From the cell containing the given text, extract its center point as [x, y] coordinate. 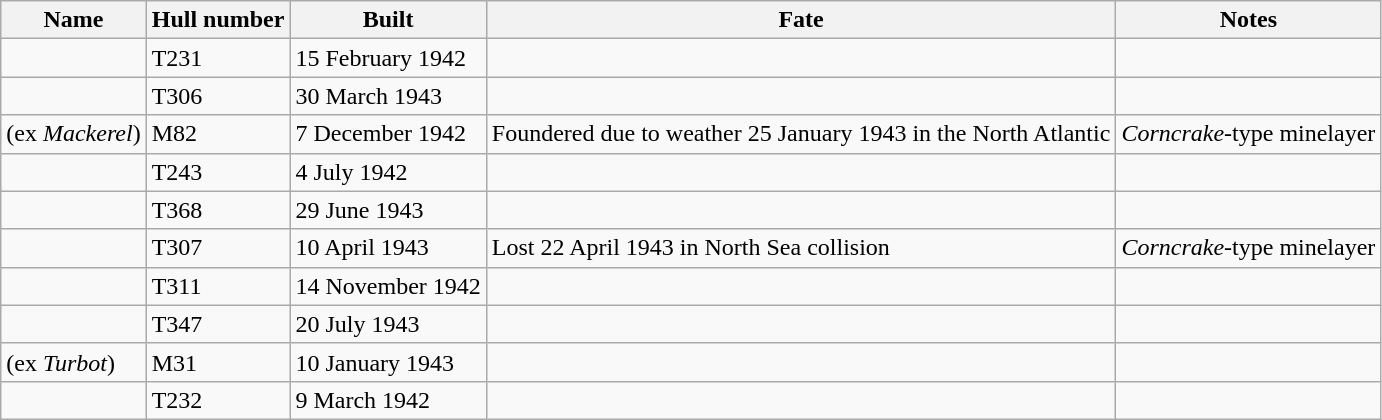
Name [74, 20]
T307 [218, 248]
7 December 1942 [388, 134]
Notes [1248, 20]
9 March 1942 [388, 400]
T243 [218, 172]
15 February 1942 [388, 58]
14 November 1942 [388, 286]
20 July 1943 [388, 324]
30 March 1943 [388, 96]
(ex Mackerel) [74, 134]
10 April 1943 [388, 248]
T306 [218, 96]
M82 [218, 134]
Foundered due to weather 25 January 1943 in the North Atlantic [801, 134]
T368 [218, 210]
29 June 1943 [388, 210]
Lost 22 April 1943 in North Sea collision [801, 248]
Built [388, 20]
T311 [218, 286]
(ex Turbot) [74, 362]
T232 [218, 400]
10 January 1943 [388, 362]
Hull number [218, 20]
M31 [218, 362]
4 July 1942 [388, 172]
T231 [218, 58]
Fate [801, 20]
T347 [218, 324]
